Provide the (x, y) coordinate of the cell's center where the given text is located.  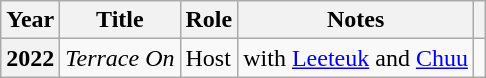
Year (30, 20)
with Leeteuk and Chuu (356, 58)
Notes (356, 20)
Host (209, 58)
Terrace On (120, 58)
2022 (30, 58)
Role (209, 20)
Title (120, 20)
